Output the (x, y) coordinate of the center of the cell containing the given text.  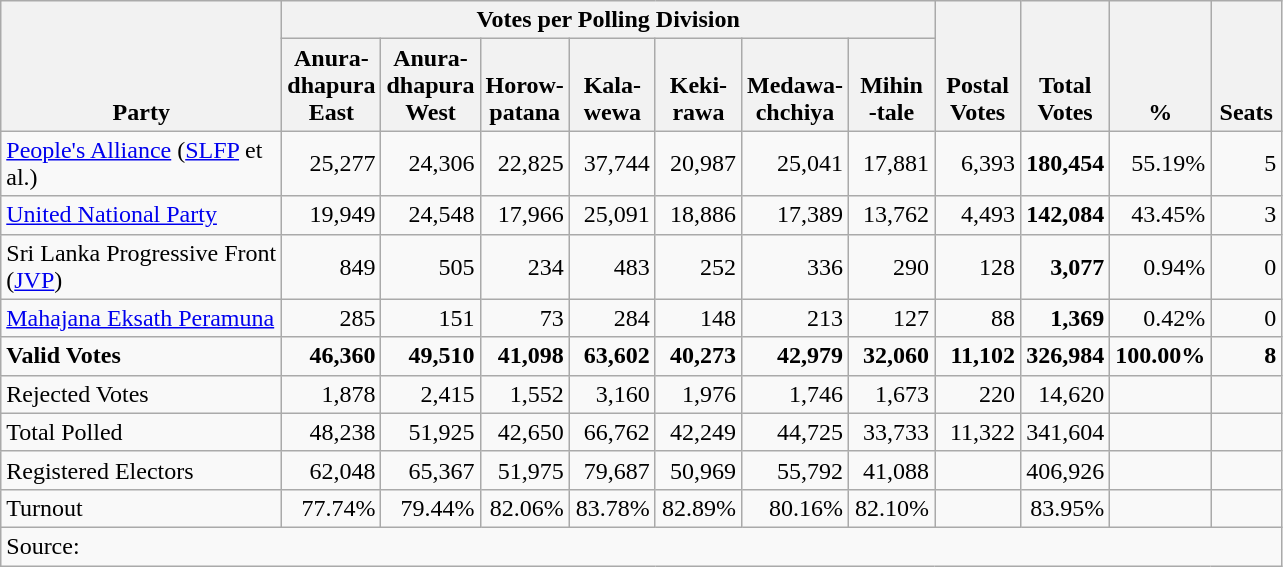
1,552 (524, 394)
3,160 (612, 394)
83.95% (1066, 508)
24,548 (430, 215)
42,249 (698, 432)
Mahajana Eksath Peramuna (142, 318)
406,926 (1066, 470)
82.10% (891, 508)
1,673 (891, 394)
13,762 (891, 215)
Anura-dhapuraWest (430, 85)
55.19% (1160, 164)
51,975 (524, 470)
51,925 (430, 432)
5 (1246, 164)
483 (612, 266)
65,367 (430, 470)
49,510 (430, 356)
285 (332, 318)
213 (794, 318)
25,277 (332, 164)
77.74% (332, 508)
0.42% (1160, 318)
17,389 (794, 215)
37,744 (612, 164)
19,949 (332, 215)
People's Alliance (SLFP et al.) (142, 164)
14,620 (1066, 394)
Party (142, 66)
17,966 (524, 215)
82.06% (524, 508)
20,987 (698, 164)
Total Polled (142, 432)
0.94% (1160, 266)
22,825 (524, 164)
Sri Lanka Progressive Front (JVP) (142, 266)
Mihin-tale (891, 85)
62,048 (332, 470)
79,687 (612, 470)
252 (698, 266)
Horow-patana (524, 85)
40,273 (698, 356)
Votes per Polling Division (608, 20)
100.00% (1160, 356)
24,306 (430, 164)
33,733 (891, 432)
142,084 (1066, 215)
148 (698, 318)
290 (891, 266)
336 (794, 266)
326,984 (1066, 356)
505 (430, 266)
849 (332, 266)
151 (430, 318)
25,041 (794, 164)
1,369 (1066, 318)
41,098 (524, 356)
8 (1246, 356)
46,360 (332, 356)
25,091 (612, 215)
United National Party (142, 215)
79.44% (430, 508)
Seats (1246, 66)
42,650 (524, 432)
6,393 (978, 164)
234 (524, 266)
Registered Electors (142, 470)
PostalVotes (978, 66)
1,878 (332, 394)
44,725 (794, 432)
1,976 (698, 394)
88 (978, 318)
Medawa-chchiya (794, 85)
Total Votes (1066, 66)
4,493 (978, 215)
63,602 (612, 356)
50,969 (698, 470)
Anura-dhapuraEast (332, 85)
66,762 (612, 432)
11,102 (978, 356)
Kala-wewa (612, 85)
2,415 (430, 394)
Source: (642, 546)
284 (612, 318)
17,881 (891, 164)
48,238 (332, 432)
1,746 (794, 394)
180,454 (1066, 164)
41,088 (891, 470)
55,792 (794, 470)
73 (524, 318)
80.16% (794, 508)
82.89% (698, 508)
341,604 (1066, 432)
Keki-rawa (698, 85)
32,060 (891, 356)
42,979 (794, 356)
18,886 (698, 215)
83.78% (612, 508)
220 (978, 394)
Turnout (142, 508)
3,077 (1066, 266)
43.45% (1160, 215)
127 (891, 318)
11,322 (978, 432)
% (1160, 66)
Rejected Votes (142, 394)
128 (978, 266)
Valid Votes (142, 356)
3 (1246, 215)
